Output the [x, y] coordinate of the center of the cell containing the given text.  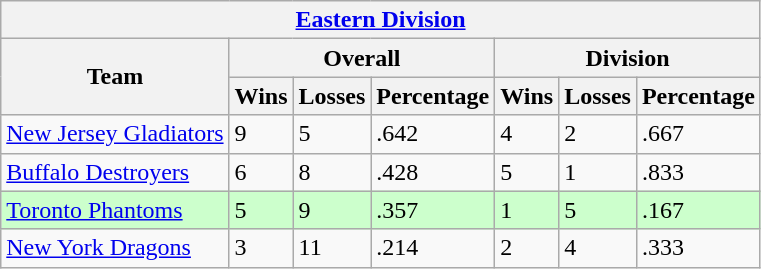
.833 [698, 172]
11 [332, 248]
3 [261, 248]
.642 [433, 134]
.357 [433, 210]
Division [628, 58]
Toronto Phantoms [115, 210]
Overall [362, 58]
Eastern Division [381, 20]
.167 [698, 210]
Buffalo Destroyers [115, 172]
.428 [433, 172]
.333 [698, 248]
New York Dragons [115, 248]
.667 [698, 134]
Team [115, 77]
6 [261, 172]
.214 [433, 248]
8 [332, 172]
New Jersey Gladiators [115, 134]
